Output the [x, y] coordinate of the center of the cell containing the given text.  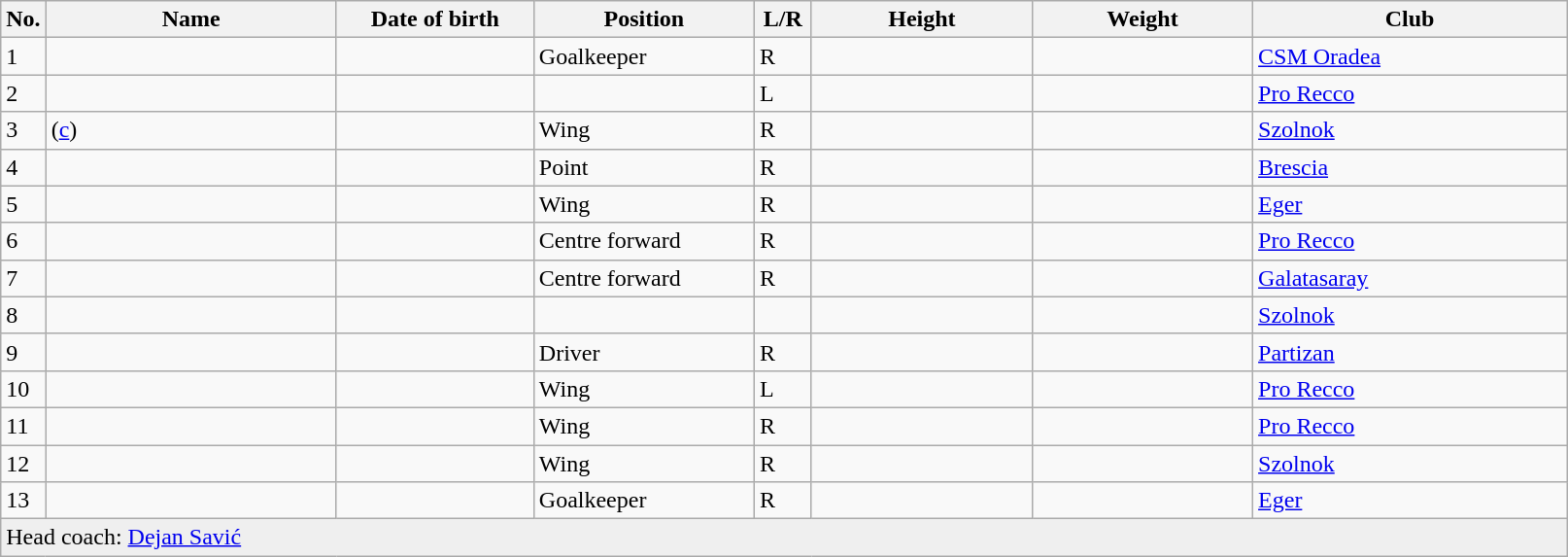
Partizan [1411, 352]
Height [921, 19]
1 [23, 56]
Galatasaray [1411, 278]
(c) [190, 130]
5 [23, 204]
2 [23, 93]
3 [23, 130]
Weight [1142, 19]
11 [23, 426]
L/R [783, 19]
Position [643, 19]
No. [23, 19]
13 [23, 501]
8 [23, 315]
CSM Oradea [1411, 56]
7 [23, 278]
Head coach: Dejan Savić [784, 538]
12 [23, 464]
4 [23, 167]
Driver [643, 352]
Club [1411, 19]
6 [23, 241]
Point [643, 167]
Date of birth [435, 19]
Name [190, 19]
10 [23, 389]
9 [23, 352]
Brescia [1411, 167]
